Locate the cell with the specified text and output its [X, Y] center coordinate. 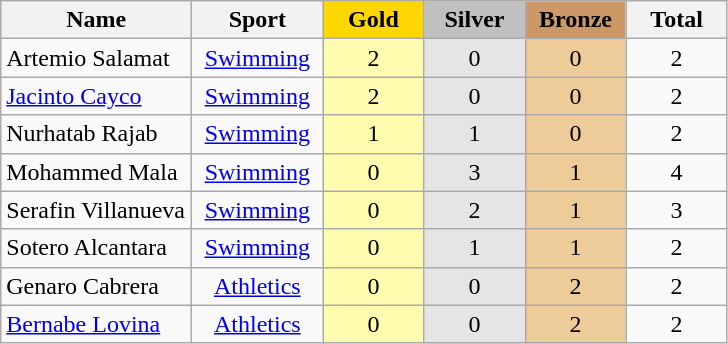
4 [676, 172]
Bernabe Lovina [96, 324]
Sotero Alcantara [96, 248]
Genaro Cabrera [96, 286]
Sport [258, 20]
Bronze [576, 20]
Total [676, 20]
Serafin Villanueva [96, 210]
Name [96, 20]
Nurhatab Rajab [96, 134]
Gold [374, 20]
Artemio Salamat [96, 58]
Silver [474, 20]
Mohammed Mala [96, 172]
Jacinto Cayco [96, 96]
